For the text-containing cell, return its midpoint in [X, Y] coordinate format. 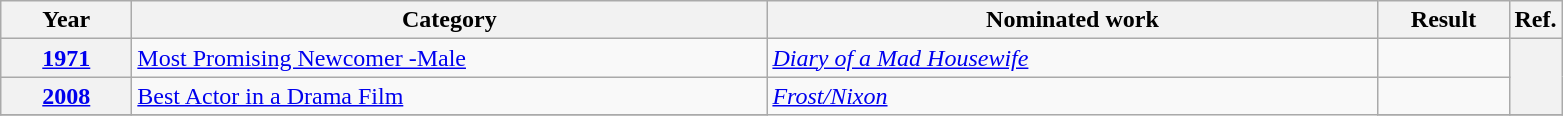
1971 [66, 58]
Category [450, 20]
Best Actor in a Drama Film [450, 96]
Ref. [1536, 20]
Year [66, 20]
Nominated work [1072, 20]
Most Promising Newcomer -Male [450, 58]
Frost/Nixon [1072, 96]
2008 [66, 96]
Result [1444, 20]
Diary of a Mad Housewife [1072, 58]
